Find where the given text appears and provide that cell's center as (x, y) coordinate. 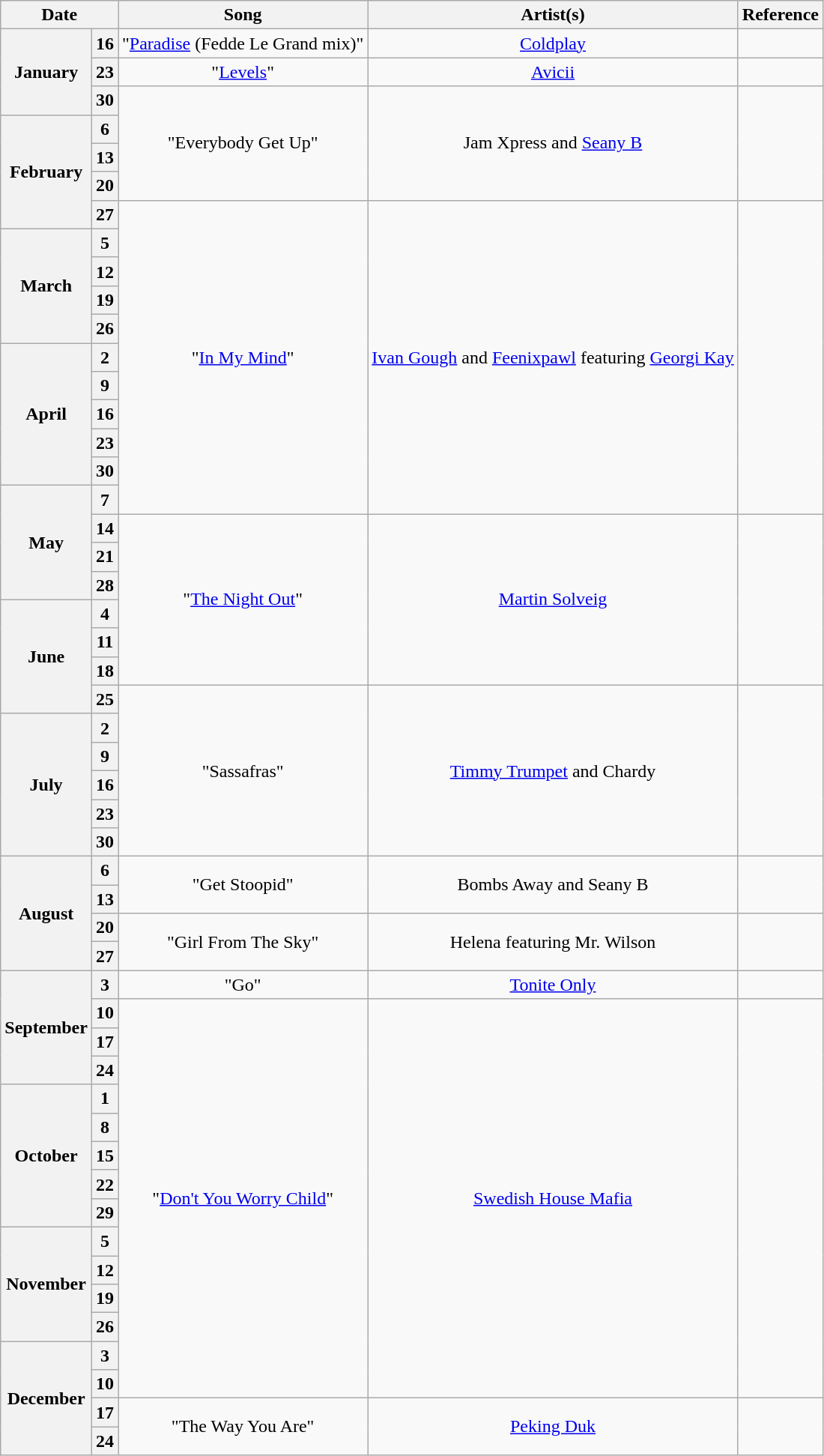
Coldplay (553, 43)
8 (105, 1127)
Helena featuring Mr. Wilson (553, 942)
Reference (781, 15)
Bombs Away and Seany B (553, 885)
15 (105, 1156)
18 (105, 671)
June (46, 656)
July (46, 785)
"Go" (243, 985)
"Get Stoopid" (243, 885)
4 (105, 614)
May (46, 543)
"The Night Out" (243, 599)
Peking Duk (553, 1427)
Swedish House Mafia (553, 1199)
"Don't You Worry Child" (243, 1199)
"In My Mind" (243, 357)
Tonite Only (553, 985)
Avicii (553, 72)
March (46, 286)
29 (105, 1212)
Song (243, 15)
Ivan Gough and Feenixpawl featuring Georgi Kay (553, 357)
14 (105, 528)
Artist(s) (553, 15)
November (46, 1284)
August (46, 913)
21 (105, 557)
1 (105, 1099)
"The Way You Are" (243, 1427)
Timmy Trumpet and Chardy (553, 770)
April (46, 414)
December (46, 1398)
"Paradise (Fedde Le Grand mix)" (243, 43)
25 (105, 699)
7 (105, 500)
Jam Xpress and Seany B (553, 143)
"Sassafras" (243, 770)
22 (105, 1184)
11 (105, 642)
October (46, 1156)
"Everybody Get Up" (243, 143)
September (46, 1027)
February (46, 172)
"Girl From The Sky" (243, 942)
January (46, 72)
28 (105, 585)
"Levels" (243, 72)
Date (60, 15)
Martin Solveig (553, 599)
